Extract the [X, Y] coordinate from the center of the cell holding the provided text.  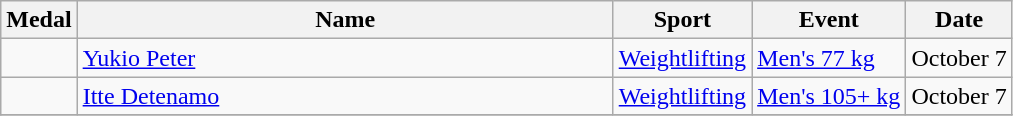
Medal [39, 20]
Sport [682, 20]
Event [829, 20]
Yukio Peter [345, 58]
Men's 77 kg [829, 58]
Itte Detenamo [345, 96]
Date [959, 20]
Men's 105+ kg [829, 96]
Name [345, 20]
